Extract the [x, y] coordinate from the center of the cell holding the provided text.  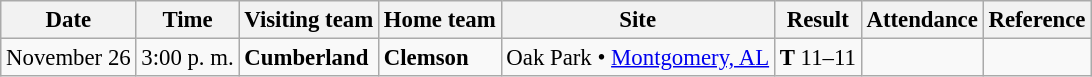
November 26 [68, 58]
Date [68, 20]
Clemson [440, 58]
Attendance [922, 20]
T 11–11 [818, 58]
Home team [440, 20]
Time [188, 20]
Reference [1037, 20]
Oak Park • Montgomery, AL [638, 58]
3:00 p. m. [188, 58]
Visiting team [308, 20]
Site [638, 20]
Result [818, 20]
Cumberland [308, 58]
